Provide the [X, Y] coordinate of the cell's center where the given text is located.  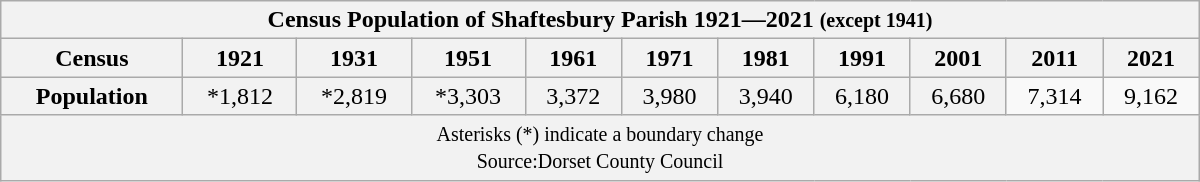
2011 [1054, 58]
Census [92, 58]
Asterisks (*) indicate a boundary changeSource:Dorset County Council [600, 148]
1991 [862, 58]
*2,819 [354, 96]
2001 [958, 58]
2021 [1151, 58]
1961 [573, 58]
1951 [468, 58]
*1,812 [240, 96]
1971 [669, 58]
Census Population of Shaftesbury Parish 1921—2021 (except 1941) [600, 20]
Population [92, 96]
7,314 [1054, 96]
1921 [240, 58]
6,680 [958, 96]
1931 [354, 58]
3,940 [766, 96]
3,372 [573, 96]
*3,303 [468, 96]
6,180 [862, 96]
9,162 [1151, 96]
1981 [766, 58]
3,980 [669, 96]
